Search for the cell housing the specified text and yield its (X, Y) center coordinate. 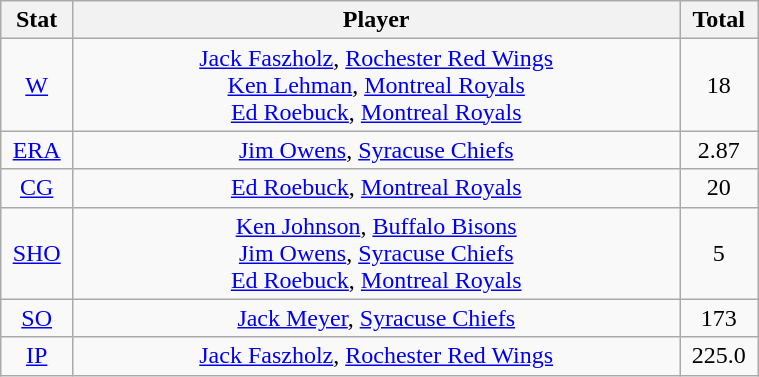
SHO (37, 253)
IP (37, 356)
18 (719, 85)
20 (719, 188)
Jack Faszholz, Rochester Red Wings (376, 356)
2.87 (719, 150)
ERA (37, 150)
Jack Meyer, Syracuse Chiefs (376, 318)
Jack Faszholz, Rochester Red Wings Ken Lehman, Montreal Royals Ed Roebuck, Montreal Royals (376, 85)
Player (376, 20)
Jim Owens, Syracuse Chiefs (376, 150)
W (37, 85)
CG (37, 188)
Ed Roebuck, Montreal Royals (376, 188)
Ken Johnson, Buffalo Bisons Jim Owens, Syracuse Chiefs Ed Roebuck, Montreal Royals (376, 253)
SO (37, 318)
173 (719, 318)
5 (719, 253)
225.0 (719, 356)
Stat (37, 20)
Total (719, 20)
